Return the [x, y] coordinate for the center point of the cell that contains the specified text.  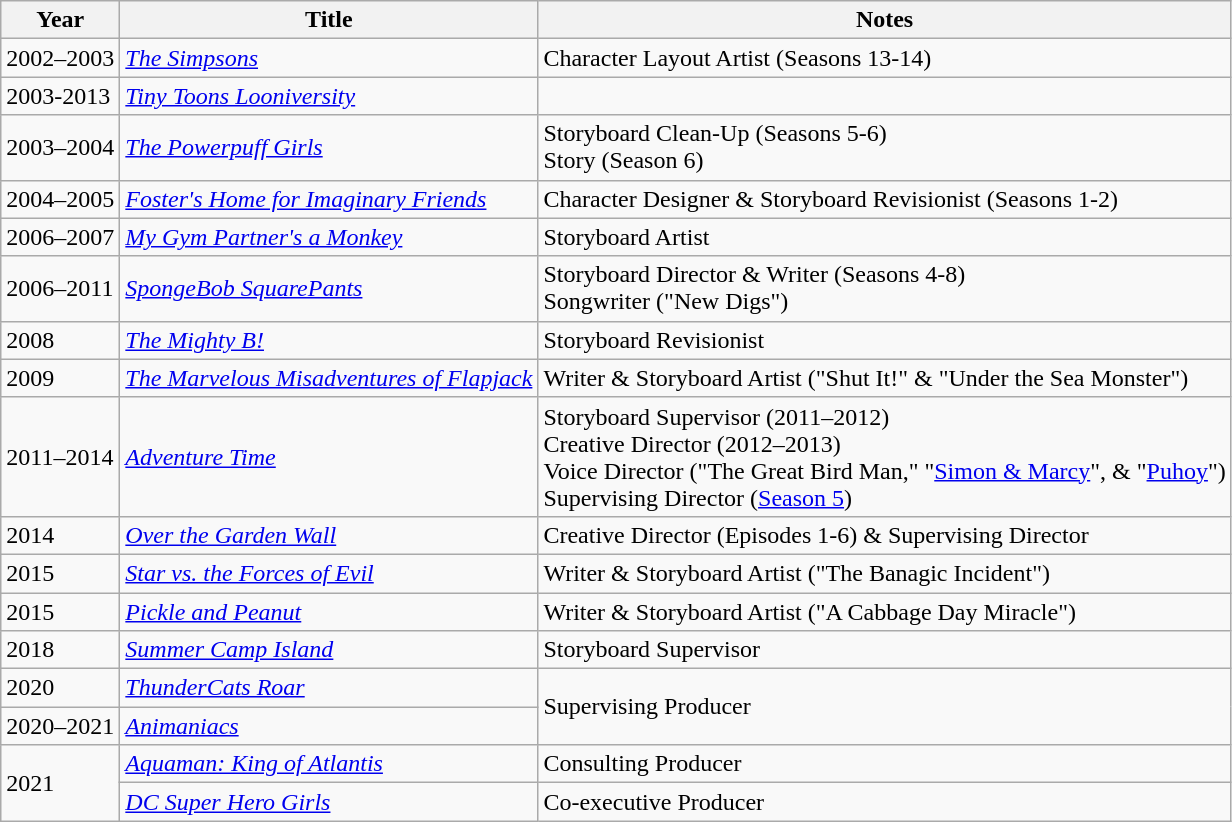
2018 [60, 650]
Aquaman: King of Atlantis [329, 764]
2006–2007 [60, 237]
Supervising Producer [884, 707]
2009 [60, 378]
2021 [60, 783]
Over the Garden Wall [329, 535]
The Powerpuff Girls [329, 148]
Star vs. the Forces of Evil [329, 573]
Creative Director (Episodes 1-6) & Supervising Director [884, 535]
My Gym Partner's a Monkey [329, 237]
The Simpsons [329, 58]
2006–2011 [60, 288]
Adventure Time [329, 456]
2020 [60, 688]
2011–2014 [60, 456]
Animaniacs [329, 726]
Writer & Storyboard Artist ("A Cabbage Day Miracle") [884, 611]
Foster's Home for Imaginary Friends [329, 199]
The Marvelous Misadventures of Flapjack [329, 378]
2020–2021 [60, 726]
2014 [60, 535]
2008 [60, 340]
SpongeBob SquarePants [329, 288]
Storyboard Artist [884, 237]
Storyboard Revisionist [884, 340]
ThunderCats Roar [329, 688]
2004–2005 [60, 199]
Co-executive Producer [884, 802]
Storyboard Supervisor [884, 650]
DC Super Hero Girls [329, 802]
Storyboard Clean-Up (Seasons 5-6)Story (Season 6) [884, 148]
Consulting Producer [884, 764]
Character Layout Artist (Seasons 13-14) [884, 58]
Year [60, 20]
Writer & Storyboard Artist ("The Banagic Incident") [884, 573]
Tiny Toons Looniversity [329, 96]
Writer & Storyboard Artist ("Shut It!" & "Under the Sea Monster") [884, 378]
Storyboard Director & Writer (Seasons 4-8)Songwriter ("New Digs") [884, 288]
The Mighty B! [329, 340]
Summer Camp Island [329, 650]
Notes [884, 20]
2003-2013 [60, 96]
2002–2003 [60, 58]
Pickle and Peanut [329, 611]
Character Designer & Storyboard Revisionist (Seasons 1-2) [884, 199]
Title [329, 20]
2003–2004 [60, 148]
